Determine the (X, Y) coordinate at the center of the cell enclosing the given text.  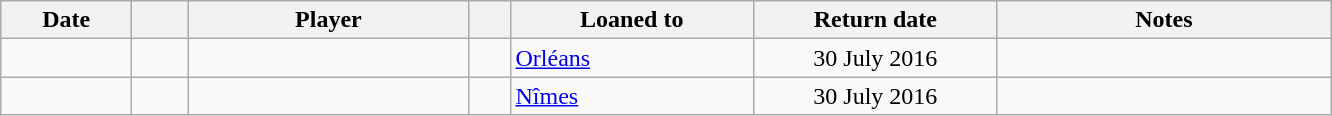
Player (328, 20)
Orléans (632, 58)
Notes (1164, 20)
Return date (876, 20)
Loaned to (632, 20)
Date (66, 20)
Nîmes (632, 96)
